Pinpoint the cell where the given text exists, returning its [x, y] midpoint coordinate. 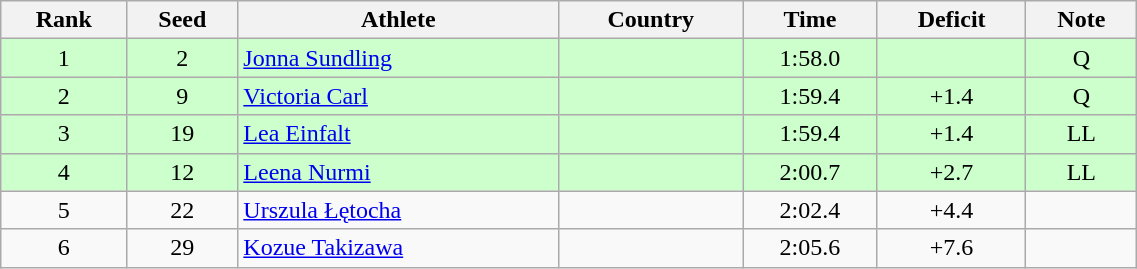
2:05.6 [810, 248]
Kozue Takizawa [398, 248]
1 [64, 58]
2:00.7 [810, 172]
Country [651, 20]
12 [182, 172]
19 [182, 134]
4 [64, 172]
Rank [64, 20]
Seed [182, 20]
+2.7 [951, 172]
6 [64, 248]
22 [182, 210]
Jonna Sundling [398, 58]
3 [64, 134]
Note [1082, 20]
Victoria Carl [398, 96]
5 [64, 210]
Athlete [398, 20]
29 [182, 248]
9 [182, 96]
Lea Einfalt [398, 134]
Leena Nurmi [398, 172]
Deficit [951, 20]
+7.6 [951, 248]
2:02.4 [810, 210]
+4.4 [951, 210]
Time [810, 20]
1:58.0 [810, 58]
Urszula Łętocha [398, 210]
